Identify which cell holds the provided text, then report its [x, y] central coordinate. 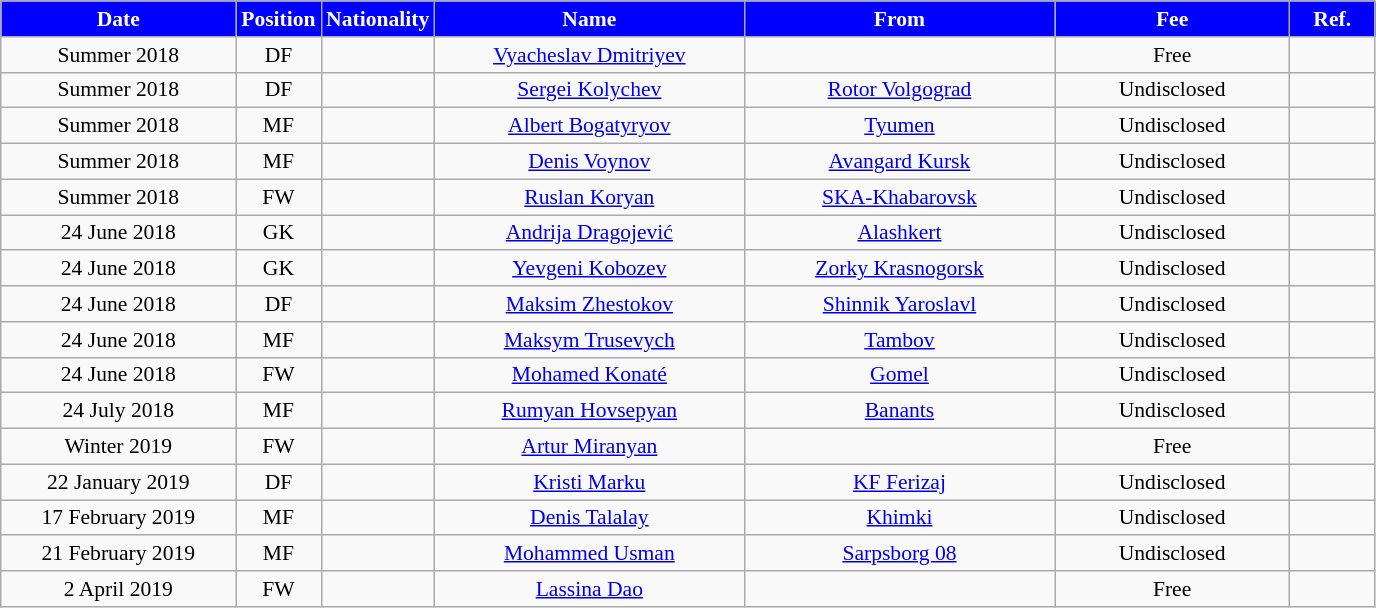
SKA-Khabarovsk [899, 197]
Tyumen [899, 126]
Gomel [899, 375]
Date [118, 19]
Andrija Dragojević [589, 233]
Sarpsborg 08 [899, 554]
Zorky Krasnogorsk [899, 269]
Denis Talalay [589, 518]
Ruslan Koryan [589, 197]
Vyacheslav Dmitriyev [589, 55]
Albert Bogatyryov [589, 126]
Avangard Kursk [899, 162]
Fee [1172, 19]
Banants [899, 411]
Mohamed Konaté [589, 375]
17 February 2019 [118, 518]
Shinnik Yaroslavl [899, 304]
Ref. [1332, 19]
Sergei Kolychev [589, 90]
Khimki [899, 518]
Name [589, 19]
Maksim Zhestokov [589, 304]
Artur Miranyan [589, 447]
Nationality [378, 19]
Tambov [899, 340]
21 February 2019 [118, 554]
From [899, 19]
Mohammed Usman [589, 554]
Position [278, 19]
22 January 2019 [118, 482]
Lassina Dao [589, 589]
Maksym Trusevych [589, 340]
Yevgeni Kobozev [589, 269]
2 April 2019 [118, 589]
Denis Voynov [589, 162]
Alashkert [899, 233]
Kristi Marku [589, 482]
Rotor Volgograd [899, 90]
24 July 2018 [118, 411]
Rumyan Hovsepyan [589, 411]
KF Ferizaj [899, 482]
Winter 2019 [118, 447]
